Locate the cell with the specified text and output its [x, y] center coordinate. 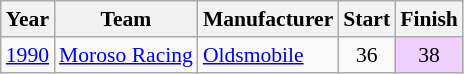
Finish [429, 19]
1990 [28, 55]
36 [366, 55]
Team [126, 19]
38 [429, 55]
Manufacturer [268, 19]
Moroso Racing [126, 55]
Oldsmobile [268, 55]
Year [28, 19]
Start [366, 19]
